Return the [X, Y] coordinate for the center point of the cell that contains the specified text.  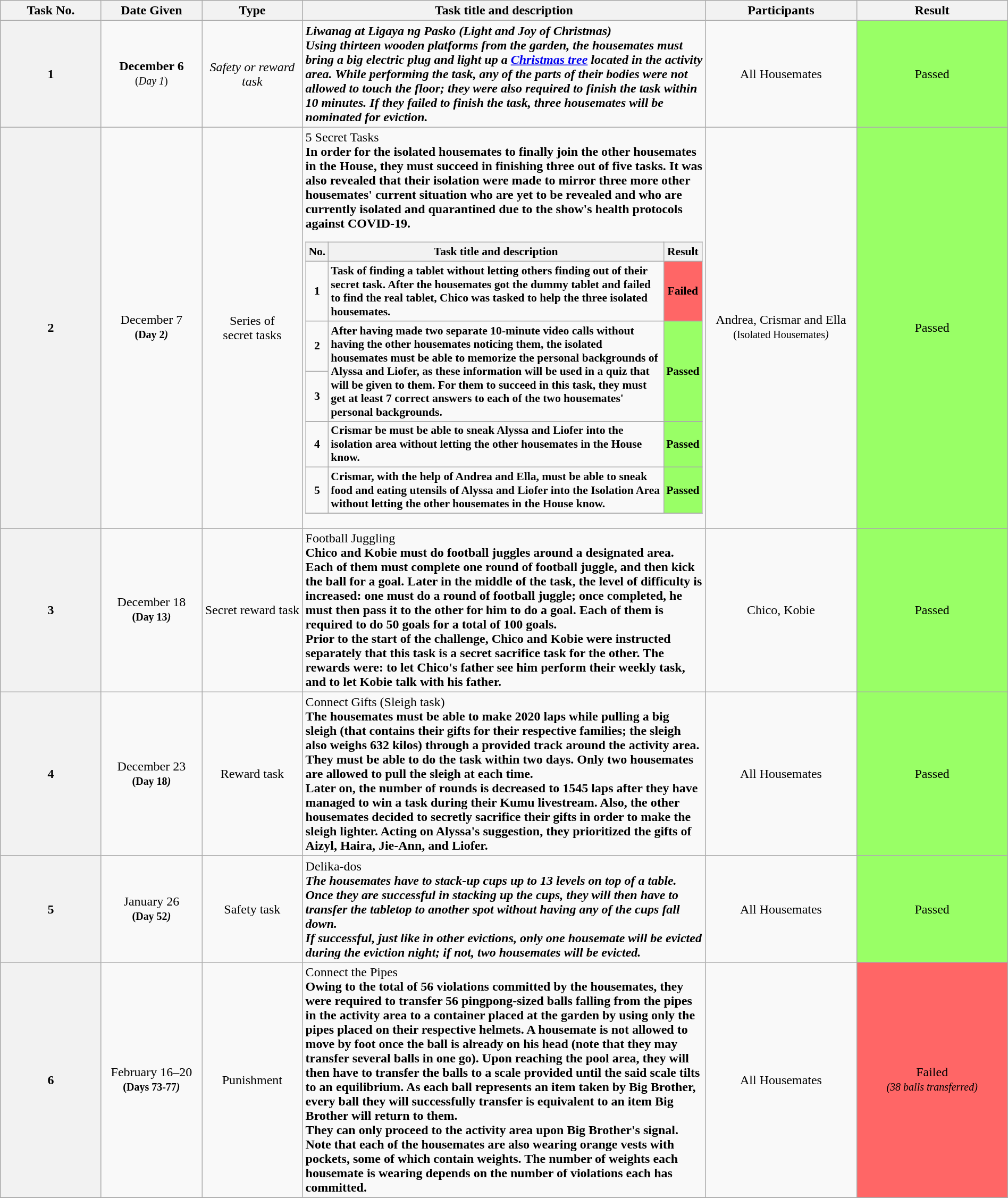
December 18(Day 13) [151, 610]
Series ofsecret tasks [252, 328]
Type [252, 11]
No. [317, 252]
December 7(Day 2) [151, 328]
Crismar be must be able to sneak Alyssa and Liofer into the isolation area without letting the other housemates in the House know. [495, 445]
Chico, Kobie [781, 610]
Date Given [151, 11]
Andrea, Crismar and Ella(Isolated Housemates) [781, 328]
Failed [683, 291]
Participants [781, 11]
Task No. [51, 11]
December 6(Day 1) [151, 74]
Failed(38 balls transferred) [932, 1079]
Reward task [252, 774]
December 23(Day 18) [151, 774]
Safety task [252, 909]
Secret reward task [252, 610]
February 16–20(Days 73-77) [151, 1079]
Safety or reward task [252, 74]
Punishment [252, 1079]
January 26(Day 52) [151, 909]
6 [51, 1079]
